Determine the (x, y) coordinate at the center of the cell enclosing the given text.  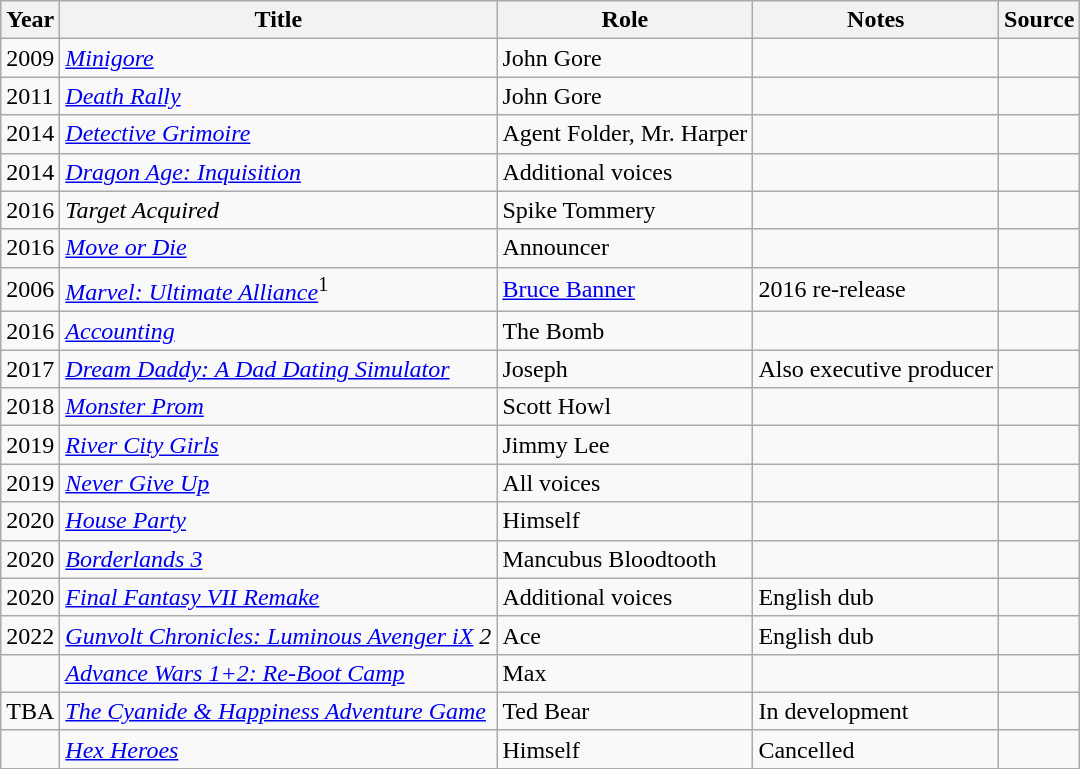
Ace (625, 635)
2011 (30, 96)
2017 (30, 369)
Spike Tommery (625, 210)
Detective Grimoire (278, 134)
Source (1040, 20)
Advance Wars 1+2: Re-Boot Camp (278, 673)
Gunvolt Chronicles: Luminous Avenger iX 2 (278, 635)
Year (30, 20)
Announcer (625, 248)
In development (876, 711)
Dragon Age: Inquisition (278, 172)
Ted Bear (625, 711)
Notes (876, 20)
Role (625, 20)
Cancelled (876, 749)
Title (278, 20)
Accounting (278, 331)
Minigore (278, 58)
Dream Daddy: A Dad Dating Simulator (278, 369)
The Bomb (625, 331)
Move or Die (278, 248)
2022 (30, 635)
River City Girls (278, 445)
Final Fantasy VII Remake (278, 597)
Monster Prom (278, 407)
Hex Heroes (278, 749)
Borderlands 3 (278, 559)
Mancubus Bloodtooth (625, 559)
Agent Folder, Mr. Harper (625, 134)
The Cyanide & Happiness Adventure Game (278, 711)
Joseph (625, 369)
Never Give Up (278, 483)
2016 re-release (876, 290)
2006 (30, 290)
Jimmy Lee (625, 445)
Max (625, 673)
2018 (30, 407)
All voices (625, 483)
2009 (30, 58)
Scott Howl (625, 407)
Bruce Banner (625, 290)
Marvel: Ultimate Alliance1 (278, 290)
Death Rally (278, 96)
Also executive producer (876, 369)
TBA (30, 711)
House Party (278, 521)
Target Acquired (278, 210)
